For the text-containing cell, return its midpoint in [X, Y] coordinate format. 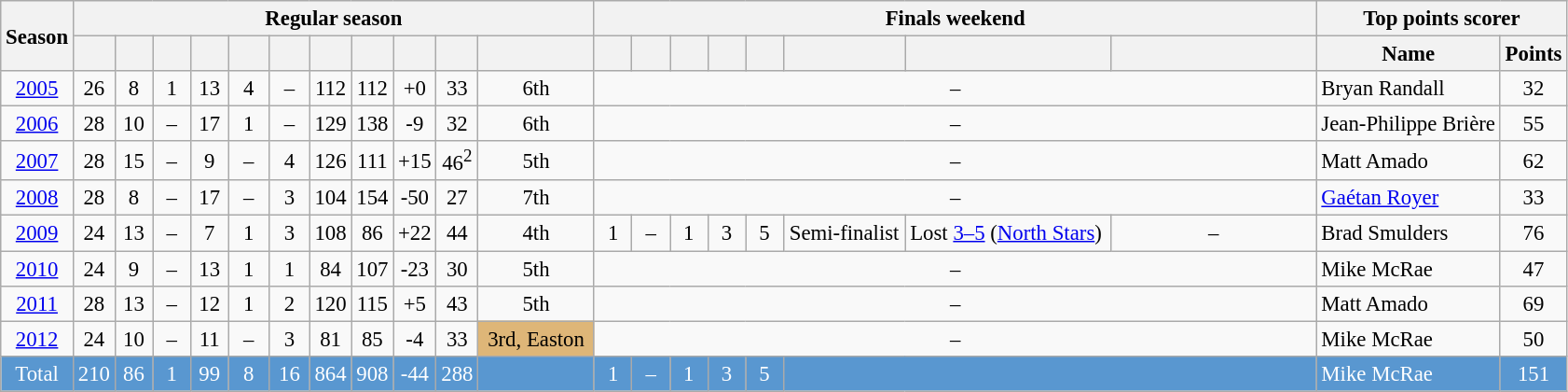
108 [330, 233]
47 [1533, 269]
Lost 3–5 (North Stars) [1009, 233]
2005 [37, 89]
99 [209, 373]
Points [1533, 54]
+15 [415, 161]
44 [457, 233]
2012 [37, 339]
Bryan Randall [1408, 89]
908 [373, 373]
15 [134, 161]
2011 [37, 303]
-9 [415, 124]
Name [1408, 54]
120 [330, 303]
Season [37, 35]
Gaétan Royer [1408, 199]
11 [209, 339]
154 [373, 199]
16 [290, 373]
+5 [415, 303]
2008 [37, 199]
Finals weekend [955, 19]
-23 [415, 269]
69 [1533, 303]
210 [93, 373]
7th [537, 199]
3rd, Easton [537, 339]
4th [537, 233]
Regular season [334, 19]
85 [373, 339]
138 [373, 124]
126 [330, 161]
26 [93, 89]
Total [37, 373]
27 [457, 199]
462 [457, 161]
-50 [415, 199]
111 [373, 161]
129 [330, 124]
Brad Smulders [1408, 233]
2006 [37, 124]
84 [330, 269]
107 [373, 269]
104 [330, 199]
81 [330, 339]
7 [209, 233]
+0 [415, 89]
288 [457, 373]
55 [1533, 124]
2010 [37, 269]
+22 [415, 233]
50 [1533, 339]
62 [1533, 161]
2007 [37, 161]
-44 [415, 373]
Jean-Philippe Brière [1408, 124]
30 [457, 269]
43 [457, 303]
2009 [37, 233]
-4 [415, 339]
Semi-finalist [845, 233]
864 [330, 373]
2 [290, 303]
Top points scorer [1441, 19]
115 [373, 303]
12 [209, 303]
151 [1533, 373]
76 [1533, 233]
